Pinpoint the cell where the given text exists, returning its (X, Y) midpoint coordinate. 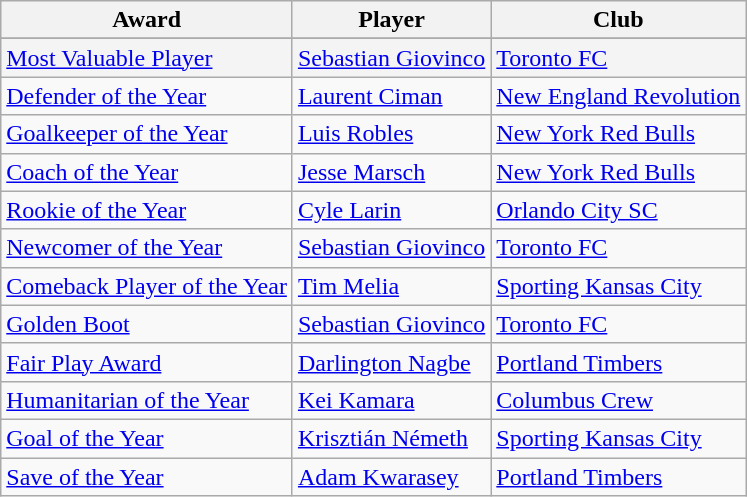
Goal of the Year (147, 438)
Adam Kwarasey (391, 477)
Orlando City SC (618, 210)
Laurent Ciman (391, 96)
Tim Melia (391, 286)
Player (391, 20)
Fair Play Award (147, 362)
Save of the Year (147, 477)
New England Revolution (618, 96)
Club (618, 20)
Award (147, 20)
Newcomer of the Year (147, 248)
Krisztián Németh (391, 438)
Most Valuable Player (147, 58)
Cyle Larin (391, 210)
Luis Robles (391, 134)
Rookie of the Year (147, 210)
Kei Kamara (391, 400)
Coach of the Year (147, 172)
Comeback Player of the Year (147, 286)
Columbus Crew (618, 400)
Goalkeeper of the Year (147, 134)
Golden Boot (147, 324)
Humanitarian of the Year (147, 400)
Jesse Marsch (391, 172)
Darlington Nagbe (391, 362)
Defender of the Year (147, 96)
